Capture the cell that displays the provided text and extract its (X, Y) central coordinate. 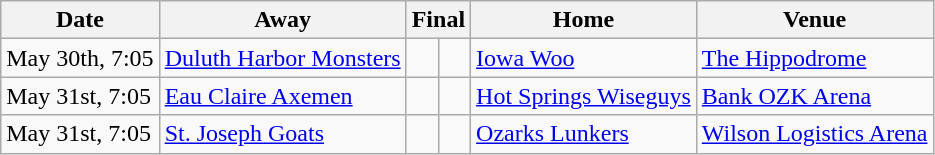
St. Joseph Goats (282, 134)
Eau Claire Axemen (282, 96)
May 30th, 7:05 (80, 58)
Venue (814, 20)
Wilson Logistics Arena (814, 134)
Iowa Woo (584, 58)
Final (438, 20)
Ozarks Lunkers (584, 134)
Home (584, 20)
Date (80, 20)
Duluth Harbor Monsters (282, 58)
Hot Springs Wiseguys (584, 96)
Bank OZK Arena (814, 96)
The Hippodrome (814, 58)
Away (282, 20)
